Scan for the cell matching the given text and deliver its (x, y) coordinate at center. 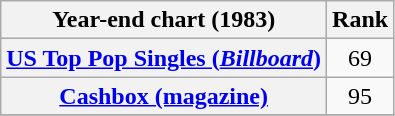
US Top Pop Singles (Billboard) (164, 58)
95 (360, 96)
Year-end chart (1983) (164, 20)
Rank (360, 20)
69 (360, 58)
Cashbox (magazine) (164, 96)
